Output the [x, y] coordinate of the center of the cell containing the given text.  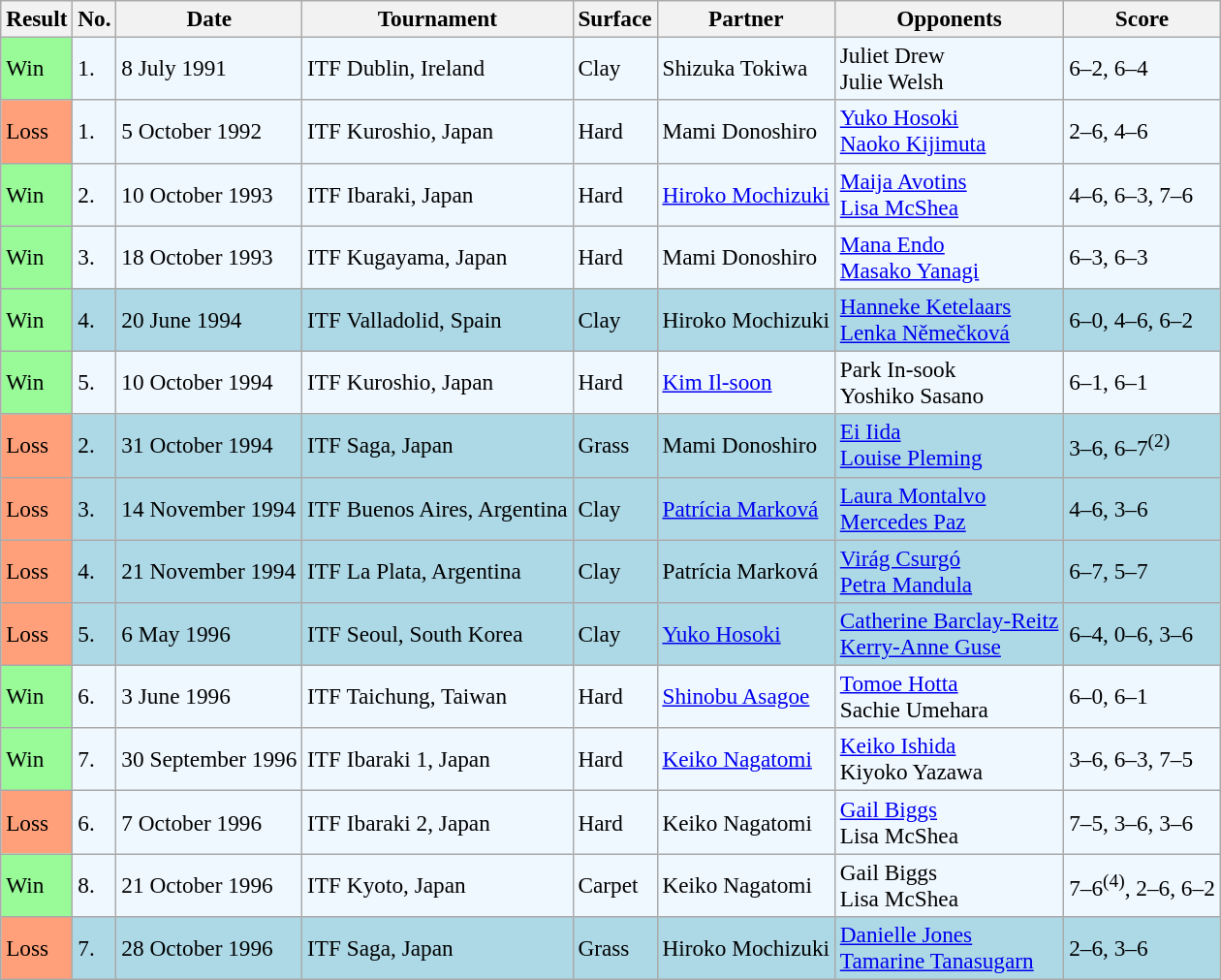
5 October 1992 [209, 132]
6–2, 6–4 [1142, 68]
Partner [746, 18]
21 November 1994 [209, 570]
ITF Kyoto, Japan [438, 884]
Tournament [438, 18]
3–6, 6–3, 7–5 [1142, 760]
ITF Valladolid, Spain [438, 320]
Opponents [949, 18]
ITF Ibaraki 2, Japan [438, 822]
Score [1142, 18]
3 June 1996 [209, 696]
Catherine Barclay-Reitz Kerry-Anne Guse [949, 634]
8. [95, 884]
Shizuka Tokiwa [746, 68]
6–7, 5–7 [1142, 570]
ITF Buenos Aires, Argentina [438, 508]
Danielle Jones Tamarine Tanasugarn [949, 948]
4–6, 6–3, 7–6 [1142, 194]
ITF Kugayama, Japan [438, 256]
7–5, 3–6, 3–6 [1142, 822]
14 November 1994 [209, 508]
3–6, 6–7(2) [1142, 446]
ITF Seoul, South Korea [438, 634]
No. [95, 18]
8 July 1991 [209, 68]
Date [209, 18]
10 October 1993 [209, 194]
6–4, 0–6, 3–6 [1142, 634]
30 September 1996 [209, 760]
6–0, 6–1 [1142, 696]
Ei Iida Louise Pleming [949, 446]
18 October 1993 [209, 256]
6–0, 4–6, 6–2 [1142, 320]
31 October 1994 [209, 446]
4–6, 3–6 [1142, 508]
Tomoe Hotta Sachie Umehara [949, 696]
2–6, 3–6 [1142, 948]
ITF Ibaraki 1, Japan [438, 760]
Juliet Drew Julie Welsh [949, 68]
ITF Dublin, Ireland [438, 68]
ITF La Plata, Argentina [438, 570]
ITF Ibaraki, Japan [438, 194]
Mana Endo Masako Yanagi [949, 256]
Laura Montalvo Mercedes Paz [949, 508]
20 June 1994 [209, 320]
Carpet [614, 884]
Maija Avotins Lisa McShea [949, 194]
Hanneke Ketelaars Lenka Němečková [949, 320]
Virág Csurgó Petra Mandula [949, 570]
2–6, 4–6 [1142, 132]
6–1, 6–1 [1142, 382]
6–3, 6–3 [1142, 256]
6 May 1996 [209, 634]
ITF Taichung, Taiwan [438, 696]
7 October 1996 [209, 822]
Park In-sook Yoshiko Sasano [949, 382]
Keiko Ishida Kiyoko Yazawa [949, 760]
Shinobu Asagoe [746, 696]
Yuko Hosoki [746, 634]
7–6(4), 2–6, 6–2 [1142, 884]
21 October 1996 [209, 884]
Result [37, 18]
Surface [614, 18]
10 October 1994 [209, 382]
28 October 1996 [209, 948]
Kim Il-soon [746, 382]
Yuko Hosoki Naoko Kijimuta [949, 132]
